Extract the (X, Y) coordinate from the center of the cell holding the provided text.  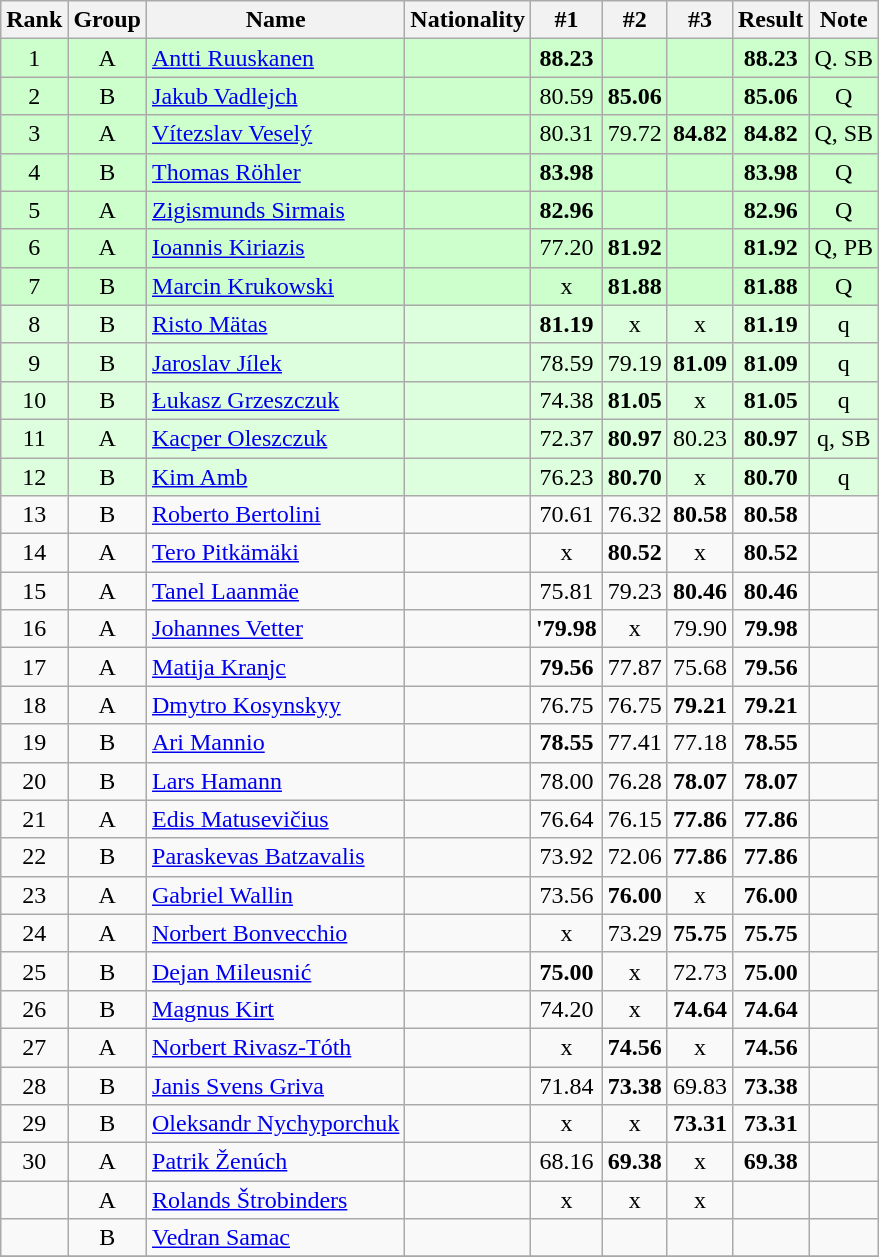
72.37 (567, 438)
#3 (700, 20)
Kim Amb (276, 477)
73.29 (634, 933)
Norbert Bonvecchio (276, 933)
Group (108, 20)
Roberto Bertolini (276, 515)
13 (34, 515)
Dejan Mileusnić (276, 971)
17 (34, 667)
77.41 (634, 743)
Result (770, 20)
77.18 (700, 743)
71.84 (567, 1085)
79.19 (634, 362)
75.68 (700, 667)
Nationality (468, 20)
21 (34, 819)
Lars Hamann (276, 781)
22 (34, 857)
19 (34, 743)
14 (34, 553)
73.92 (567, 857)
6 (34, 248)
Kacper Oleszczuk (276, 438)
16 (34, 629)
Johannes Vetter (276, 629)
72.73 (700, 971)
27 (34, 1047)
77.20 (567, 248)
10 (34, 400)
3 (34, 134)
80.31 (567, 134)
#1 (567, 20)
Tanel Laanmäe (276, 591)
72.06 (634, 857)
Tero Pitkämäki (276, 553)
76.32 (634, 515)
4 (34, 172)
28 (34, 1085)
Ari Mannio (276, 743)
Name (276, 20)
'79.98 (567, 629)
79.98 (770, 629)
77.87 (634, 667)
Jakub Vadlejch (276, 96)
79.90 (700, 629)
Rank (34, 20)
Matija Kranjc (276, 667)
78.59 (567, 362)
Vedran Samac (276, 1238)
Łukasz Grzeszczuk (276, 400)
12 (34, 477)
78.00 (567, 781)
79.23 (634, 591)
26 (34, 1009)
9 (34, 362)
69.83 (700, 1085)
15 (34, 591)
q, SB (844, 438)
Paraskevas Batzavalis (276, 857)
76.23 (567, 477)
24 (34, 933)
30 (34, 1162)
79.72 (634, 134)
80.59 (567, 96)
Ioannis Kiriazis (276, 248)
76.28 (634, 781)
Patrik Ženúch (276, 1162)
Oleksandr Nychyporchuk (276, 1124)
Magnus Kirt (276, 1009)
70.61 (567, 515)
73.56 (567, 895)
Q, SB (844, 134)
8 (34, 324)
Q, PB (844, 248)
Gabriel Wallin (276, 895)
Antti Ruuskanen (276, 58)
Marcin Krukowski (276, 286)
Edis Matusevičius (276, 819)
#2 (634, 20)
74.38 (567, 400)
Janis Svens Griva (276, 1085)
23 (34, 895)
5 (34, 210)
7 (34, 286)
20 (34, 781)
76.15 (634, 819)
Jaroslav Jílek (276, 362)
Dmytro Kosynskyy (276, 705)
80.23 (700, 438)
Thomas Röhler (276, 172)
68.16 (567, 1162)
Q. SB (844, 58)
74.20 (567, 1009)
2 (34, 96)
1 (34, 58)
Risto Mätas (276, 324)
Zigismunds Sirmais (276, 210)
75.81 (567, 591)
Note (844, 20)
Norbert Rivasz-Tóth (276, 1047)
Vítezslav Veselý (276, 134)
25 (34, 971)
11 (34, 438)
29 (34, 1124)
18 (34, 705)
Rolands Štrobinders (276, 1200)
76.64 (567, 819)
